Return the (x, y) coordinate for the center point of the cell that contains the specified text.  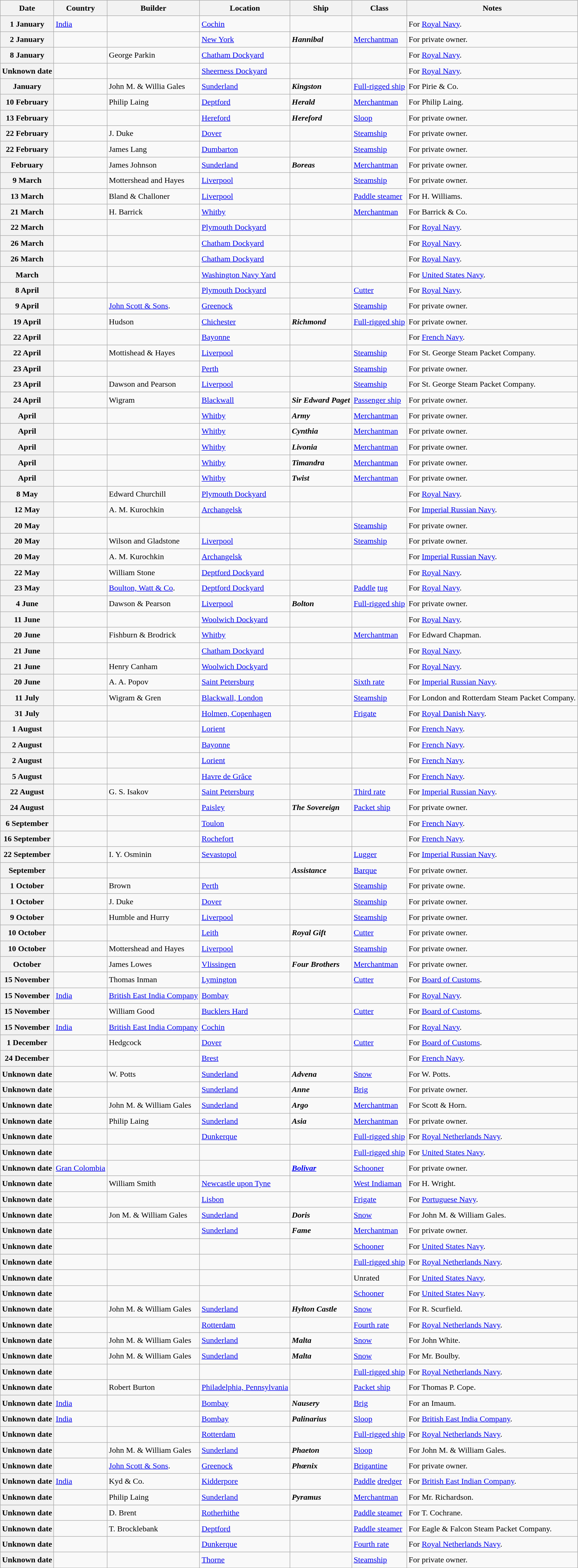
Holmen, Copenhagen (245, 713)
Builder (153, 8)
Kidderpore (245, 1481)
Bolivar (321, 1168)
Bland & Challoner (153, 196)
Passenger ship (380, 400)
Argo (321, 1105)
Timandra (321, 463)
24 December (27, 1058)
Wigram (153, 400)
Sir Edward Paget (321, 400)
George Parkin (153, 55)
Jon M. & William Gales (153, 1215)
24 August (27, 807)
Paddle dredger (380, 1481)
11 July (27, 698)
For Thomas P. Cope. (492, 1387)
Robert Burton (153, 1387)
Blackwall, London (245, 698)
Phaeton (321, 1450)
For T. Cochrane. (492, 1513)
Bolton (321, 603)
Barque (380, 870)
22 March (27, 228)
Fishburn & Brodrick (153, 635)
Ship (321, 8)
For an Imaum. (492, 1403)
Twist (321, 478)
For Barrick & Co. (492, 212)
Hudson (153, 322)
Hylton Castle (321, 1309)
James Lowes (153, 965)
Wigram & Gren (153, 698)
Cynthia (321, 431)
For Portuguese Navy. (492, 1200)
Fame (321, 1231)
February (27, 165)
Nausery (321, 1403)
1 December (27, 1042)
For H. Williams. (492, 196)
Rochefort (245, 839)
Boreas (321, 165)
January (27, 87)
Paddle tug (380, 588)
Sixth rate (380, 682)
Toulon (245, 823)
Third rate (380, 792)
Lugger (380, 855)
Palinarius (321, 1419)
21 March (27, 212)
Assistance (321, 870)
Brown (153, 886)
22 May (27, 572)
6 September (27, 823)
October (27, 965)
2 January (27, 39)
5 August (27, 776)
I. Y. Osminin (153, 855)
West Indiaman (380, 1184)
March (27, 274)
Hannibal (321, 39)
Date (27, 8)
For British East India Company. (492, 1419)
For British East Indian Company. (492, 1481)
Thomas Inman (153, 980)
Asia (321, 1121)
William Stone (153, 572)
Advena (321, 1074)
31 July (27, 713)
For Pirie & Co. (492, 87)
For Edward Chapman. (492, 635)
Rotherhithe (245, 1513)
Anne (321, 1090)
19 April (27, 322)
22 September (27, 855)
13 February (27, 118)
New York (245, 39)
Chichester (245, 322)
For Philip Laing. (492, 102)
Henry Canham (153, 666)
9 March (27, 181)
Country (81, 8)
For Mr. Richardson. (492, 1497)
James Johnson (153, 165)
Livonia (321, 447)
For Mr. Boulby. (492, 1356)
4 June (27, 603)
William Good (153, 1011)
11 June (27, 619)
H. Barrick (153, 212)
For W. Potts. (492, 1074)
For Eagle & Falcon Steam Packet Company. (492, 1529)
Brigantine (380, 1466)
Havre de Grâce (245, 776)
Herald (321, 102)
Kingston (321, 87)
Boulton, Watt & Co. (153, 588)
10 February (27, 102)
Four Brothers (321, 965)
Wilson and Gladstone (153, 541)
Hedgcock (153, 1042)
Notes (492, 8)
Thorne (245, 1560)
Brest (245, 1058)
Dumbarton (245, 149)
Royal Gift (321, 933)
Lymington (245, 980)
Humble and Hurry (153, 917)
For Royal Danish Navy. (492, 713)
The Sovereign (321, 807)
Vlissingen (245, 965)
9 October (27, 917)
1 August (27, 729)
Bucklers Hard (245, 1011)
D. Brent (153, 1513)
12 May (27, 510)
Doris (321, 1215)
For John White. (492, 1340)
Sevastopol (245, 855)
Phœnix (321, 1466)
Army (321, 416)
Sheerness Dockyard (245, 71)
Pyramus (321, 1497)
Unrated (380, 1278)
24 April (27, 400)
Gran Colombia (81, 1168)
Blackwall (245, 400)
For R. Scurfield. (492, 1309)
A. A. Popov (153, 682)
Dawson & Pearson (153, 603)
For Scott & Horn. (492, 1105)
Washington Navy Yard (245, 274)
Newcastle upon Tyne (245, 1184)
Lisbon (245, 1200)
Paisley (245, 807)
For H. Wright. (492, 1184)
T. Brocklebank (153, 1529)
22 August (27, 792)
13 March (27, 196)
16 September (27, 839)
Class (380, 8)
Philadelphia, Pennsylvania (245, 1387)
8 April (27, 290)
Location (245, 8)
W. Potts (153, 1074)
For London and Rotterdam Steam Packet Company. (492, 698)
For private owne. (492, 886)
John M. & Willia Gales (153, 87)
William Smith (153, 1184)
1 January (27, 24)
James Lang (153, 149)
23 May (27, 588)
Richmond (321, 322)
Dawson and Pearson (153, 384)
G. S. Isakov (153, 792)
Leith (245, 933)
Kyd & Co. (153, 1481)
8 May (27, 494)
8 January (27, 55)
9 April (27, 306)
Mottishead & Hayes (153, 353)
Edward Churchill (153, 494)
September (27, 870)
